Return [x, y] of the center of cell containing provided text 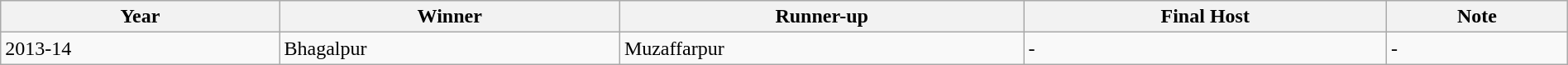
Bhagalpur [450, 48]
Note [1477, 17]
Muzaffarpur [822, 48]
Year [141, 17]
Final Host [1206, 17]
Runner-up [822, 17]
Winner [450, 17]
2013-14 [141, 48]
